Detect which cell encompasses the target text, then output its (x, y) center coordinate. 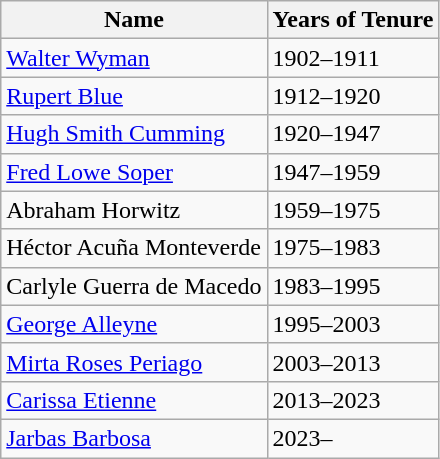
2013–2023 (353, 400)
1975–1983 (353, 248)
Mirta Roses Periago (134, 362)
1995–2003 (353, 324)
Name (134, 20)
2003–2013 (353, 362)
Hugh Smith Cumming (134, 134)
Carlyle Guerra de Macedo (134, 286)
1912–1920 (353, 96)
Carissa Etienne (134, 400)
1947–1959 (353, 172)
Walter Wyman (134, 58)
Rupert Blue (134, 96)
1983–1995 (353, 286)
1959–1975 (353, 210)
George Alleyne (134, 324)
Jarbas Barbosa (134, 438)
Years of Tenure (353, 20)
1902–1911 (353, 58)
Abraham Horwitz (134, 210)
1920–1947 (353, 134)
2023– (353, 438)
Fred Lowe Soper (134, 172)
Héctor Acuña Monteverde (134, 248)
